Return (x, y) of the center of cell containing provided text 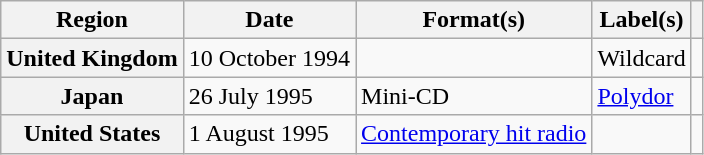
United Kingdom (92, 58)
10 October 1994 (269, 58)
United States (92, 134)
Label(s) (642, 20)
26 July 1995 (269, 96)
Region (92, 20)
Polydor (642, 96)
Wildcard (642, 58)
Mini-CD (474, 96)
Date (269, 20)
Contemporary hit radio (474, 134)
1 August 1995 (269, 134)
Format(s) (474, 20)
Japan (92, 96)
